Determine the [x, y] coordinate at the center of the cell enclosing the given text.  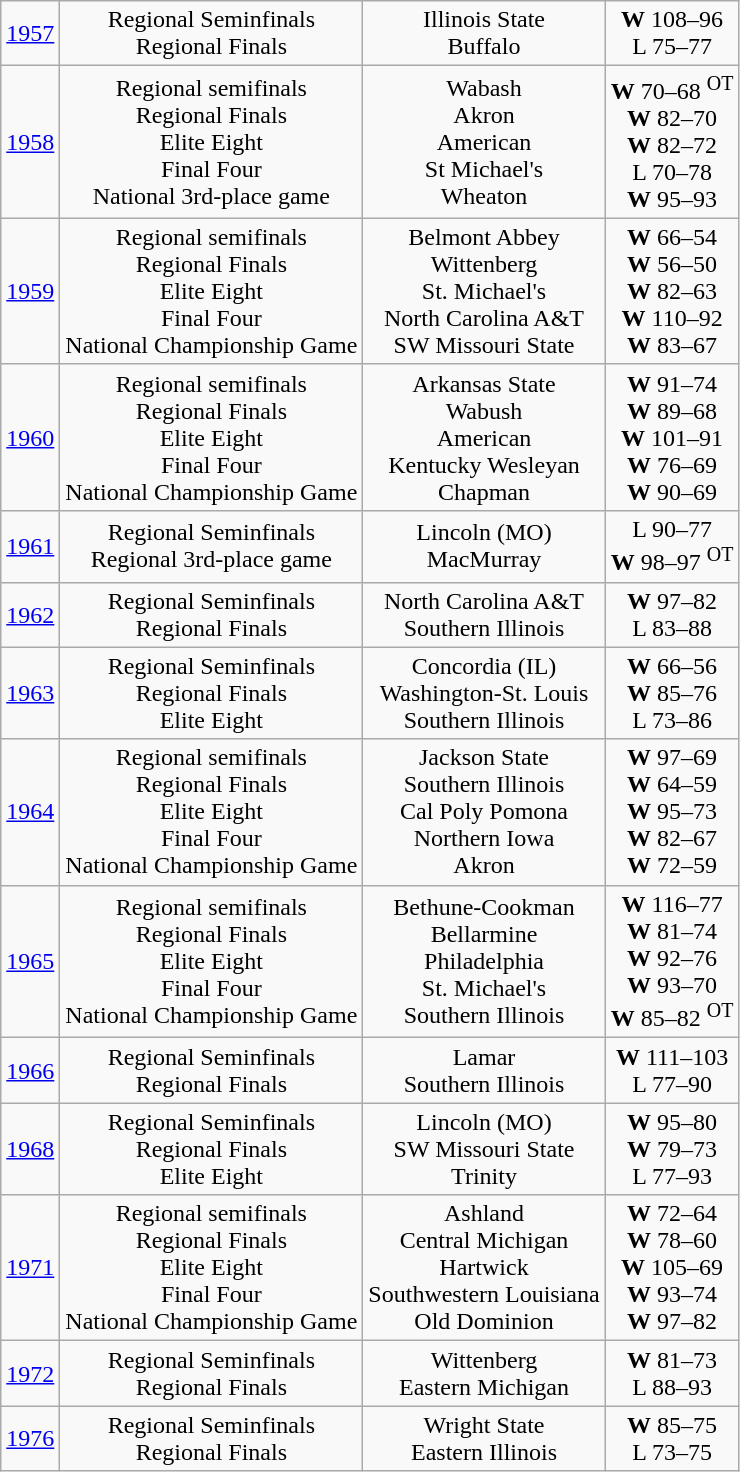
Lincoln (MO)SW Missouri StateTrinity [484, 1149]
L 90–77W 98–97 OT [672, 546]
1971 [30, 1268]
W 97–69W 64–59W 95–73W 82–67W 72–59 [672, 812]
Lincoln (MO)MacMurray [484, 546]
1966 [30, 1070]
1963 [30, 693]
Regional semifinalsRegional FinalsElite EightFinal FourNational 3rd-place game [212, 142]
W 70–68 OTW 82–70W 82–72L 70–78W 95–93 [672, 142]
Wright StateEastern Illinois [484, 1438]
Jackson StateSouthern IllinoisCal Poly PomonaNorthern IowaAkron [484, 812]
1958 [30, 142]
1960 [30, 437]
W 85–75L 73–75 [672, 1438]
Belmont AbbeyWittenbergSt. Michael'sNorth Carolina A&TSW Missouri State [484, 291]
North Carolina A&TSouthern Illinois [484, 614]
WittenbergEastern Michigan [484, 1374]
Bethune-CookmanBellarminePhiladelphiaSt. Michael'sSouthern Illinois [484, 962]
1972 [30, 1374]
1964 [30, 812]
W 66–56W 85–76L 73–86 [672, 693]
W 72–64W 78–60W 105–69W 93–74W 97–82 [672, 1268]
W 97–82L 83–88 [672, 614]
W 116–77W 81–74W 92–76W 93–70W 85–82 OT [672, 962]
Regional SeminfinalsRegional 3rd-place game [212, 546]
Illinois StateBuffalo [484, 34]
LamarSouthern Illinois [484, 1070]
1959 [30, 291]
WabashAkronAmericanSt Michael'sWheaton [484, 142]
1976 [30, 1438]
Arkansas StateWabushAmericanKentucky WesleyanChapman [484, 437]
1957 [30, 34]
1962 [30, 614]
Concordia (IL)Washington-St. LouisSouthern Illinois [484, 693]
W 81–73L 88–93 [672, 1374]
W 111–103L 77–90 [672, 1070]
1965 [30, 962]
1968 [30, 1149]
W 66–54W 56–50W 82–63W 110–92W 83–67 [672, 291]
W 108–96L 75–77 [672, 34]
W 91–74W 89–68W 101–91W 76–69W 90–69 [672, 437]
W 95–80W 79–73L 77–93 [672, 1149]
AshlandCentral MichiganHartwickSouthwestern LouisianaOld Dominion [484, 1268]
1961 [30, 546]
